Identify which cell holds the provided text, then report its [x, y] central coordinate. 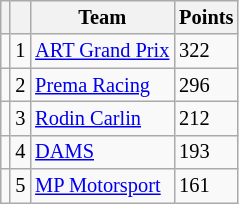
Rodin Carlin [102, 118]
MP Motorsport [102, 186]
3 [20, 118]
2 [20, 85]
296 [206, 85]
322 [206, 51]
Prema Racing [102, 85]
1 [20, 51]
ART Grand Prix [102, 51]
193 [206, 152]
161 [206, 186]
Points [206, 17]
DAMS [102, 152]
212 [206, 118]
Team [102, 17]
4 [20, 152]
5 [20, 186]
